For the text-containing cell, return its midpoint in (X, Y) coordinate format. 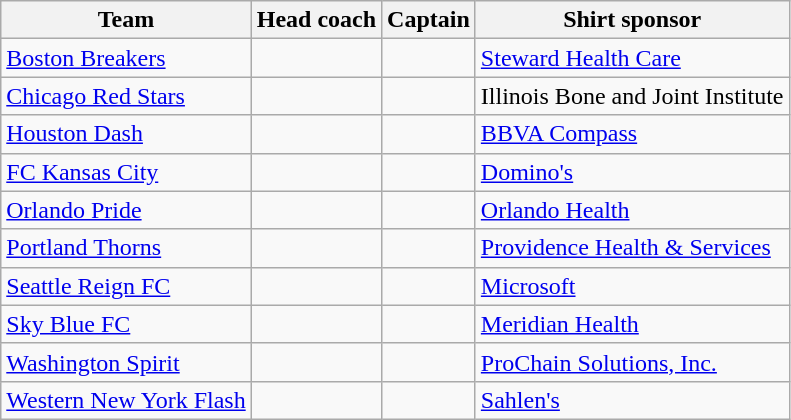
Providence Health & Services (632, 248)
Microsoft (632, 286)
FC Kansas City (126, 172)
Team (126, 20)
Sahlen's (632, 400)
Seattle Reign FC (126, 286)
Shirt sponsor (632, 20)
Head coach (316, 20)
Orlando Health (632, 210)
Meridian Health (632, 324)
Houston Dash (126, 134)
Chicago Red Stars (126, 96)
Sky Blue FC (126, 324)
Captain (429, 20)
Portland Thorns (126, 248)
Orlando Pride (126, 210)
ProChain Solutions, Inc. (632, 362)
Boston Breakers (126, 58)
Domino's (632, 172)
Washington Spirit (126, 362)
Western New York Flash (126, 400)
BBVA Compass (632, 134)
Steward Health Care (632, 58)
Illinois Bone and Joint Institute (632, 96)
